Locate the cell with the specified text and output its (X, Y) center coordinate. 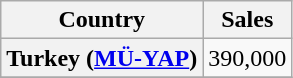
Sales (248, 20)
Turkey (MÜ-YAP) (102, 58)
Country (102, 20)
390,000 (248, 58)
